Scan for the cell matching the given text and deliver its [X, Y] coordinate at center. 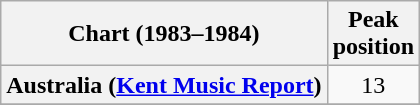
13 [373, 85]
Chart (1983–1984) [164, 34]
Peakposition [373, 34]
Australia (Kent Music Report) [164, 85]
